Return the (X, Y) coordinate for the center point of the cell that contains the specified text.  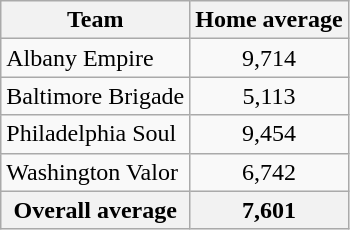
9,714 (269, 58)
Team (96, 20)
Overall average (96, 210)
Home average (269, 20)
Washington Valor (96, 172)
Baltimore Brigade (96, 96)
Albany Empire (96, 58)
Philadelphia Soul (96, 134)
6,742 (269, 172)
7,601 (269, 210)
5,113 (269, 96)
9,454 (269, 134)
